Determine the (X, Y) coordinate at the center of the cell enclosing the given text.  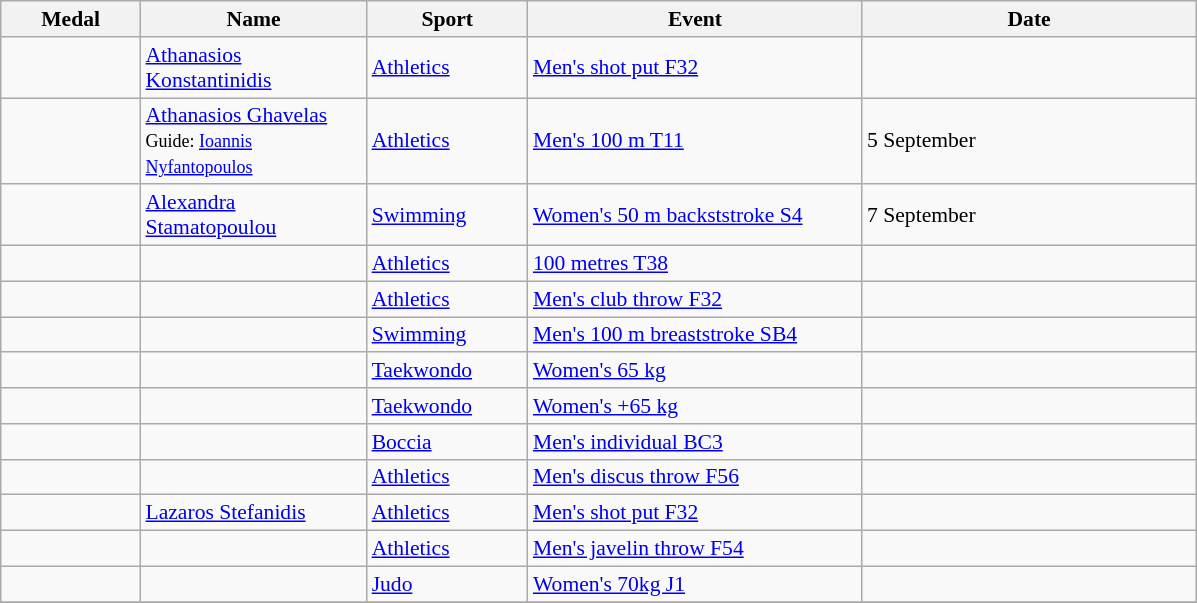
Event (695, 19)
Name (253, 19)
100 metres T38 (695, 264)
Judo (448, 584)
Men's club throw F32 (695, 299)
Women's 65 kg (695, 371)
Alexandra Stamatopoulou (253, 216)
Men's 100 m breaststroke SB4 (695, 335)
Men's individual BC3 (695, 442)
Men's javelin throw F54 (695, 549)
Men's 100 m T11 (695, 142)
Medal (71, 19)
Date (1029, 19)
Men's discus throw F56 (695, 477)
Lazaros Stefanidis (253, 513)
Women's 70kg J1 (695, 584)
Athanasios Konstantinidis (253, 68)
Women's 50 m backststroke S4 (695, 216)
Boccia (448, 442)
5 September (1029, 142)
Women's +65 kg (695, 406)
Sport (448, 19)
7 September (1029, 216)
Athanasios GhavelasGuide: Ioannis Nyfantopoulos (253, 142)
